Capture the cell that displays the provided text and extract its (x, y) central coordinate. 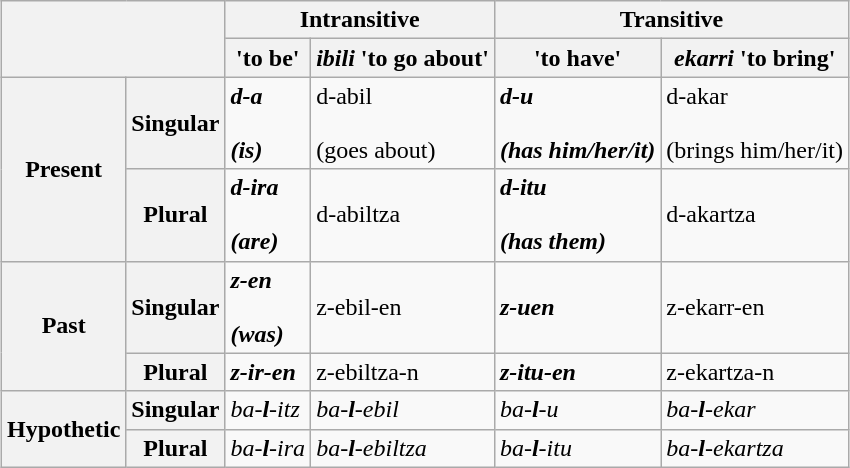
z-uen (577, 307)
ba-l-ekar (755, 410)
ba-l-u (577, 410)
Present (63, 169)
d-u(has him/her/it) (577, 123)
Hypothetic (63, 429)
z-ir-en (268, 372)
z-en(was) (268, 307)
d-abil(goes about) (403, 123)
ba-l-ebiltza (403, 448)
z-ekarr-en (755, 307)
z-ebiltza-n (403, 372)
d-ira(are) (268, 215)
ba-l-ebil (403, 410)
z-itu-en (577, 372)
d-abiltza (403, 215)
Past (63, 326)
ibili 'to go about' (403, 58)
ekarri 'to bring' (755, 58)
d-akar(brings him/her/it) (755, 123)
Transitive (671, 20)
ba-l-itz (268, 410)
ba-l-ira (268, 448)
'to have' (577, 58)
z-ebil-en (403, 307)
d-akartza (755, 215)
d-a(is) (268, 123)
ba-l-ekartza (755, 448)
'to be' (268, 58)
ba-l-itu (577, 448)
z-ekartza-n (755, 372)
d-itu(has them) (577, 215)
Intransitive (360, 20)
